Determine the [X, Y] coordinate at the center of the cell enclosing the given text.  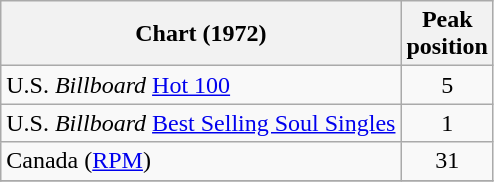
Peakposition [447, 34]
U.S. Billboard Best Selling Soul Singles [201, 123]
31 [447, 161]
Chart (1972) [201, 34]
Canada (RPM) [201, 161]
U.S. Billboard Hot 100 [201, 85]
5 [447, 85]
1 [447, 123]
